Search for the cell housing the specified text and yield its (x, y) center coordinate. 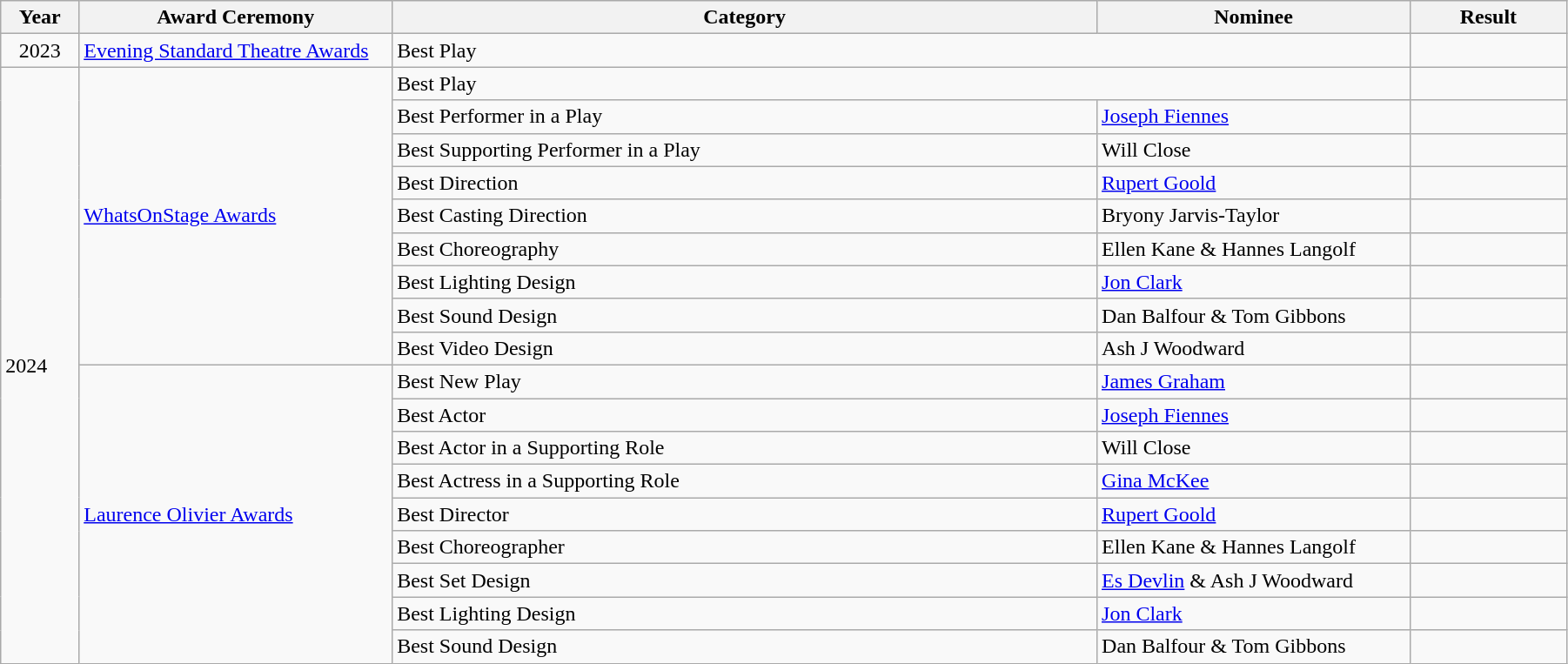
Best Video Design (745, 348)
WhatsOnStage Awards (236, 216)
Best Actress in a Supporting Role (745, 481)
Best Direction (745, 183)
Nominee (1254, 17)
Best Performer in a Play (745, 117)
Best Actor (745, 415)
Best Casting Direction (745, 216)
Best Director (745, 514)
Ash J Woodward (1254, 348)
Best Choreography (745, 249)
Gina McKee (1254, 481)
Category (745, 17)
Best New Play (745, 381)
Best Set Design (745, 580)
2024 (40, 366)
Best Actor in a Supporting Role (745, 448)
Evening Standard Theatre Awards (236, 50)
2023 (40, 50)
Result (1488, 17)
Bryony Jarvis-Taylor (1254, 216)
Year (40, 17)
Es Devlin & Ash J Woodward (1254, 580)
Best Supporting Performer in a Play (745, 150)
James Graham (1254, 381)
Laurence Olivier Awards (236, 513)
Award Ceremony (236, 17)
Best Choreographer (745, 547)
